Pinpoint the cell where the given text exists, returning its [x, y] midpoint coordinate. 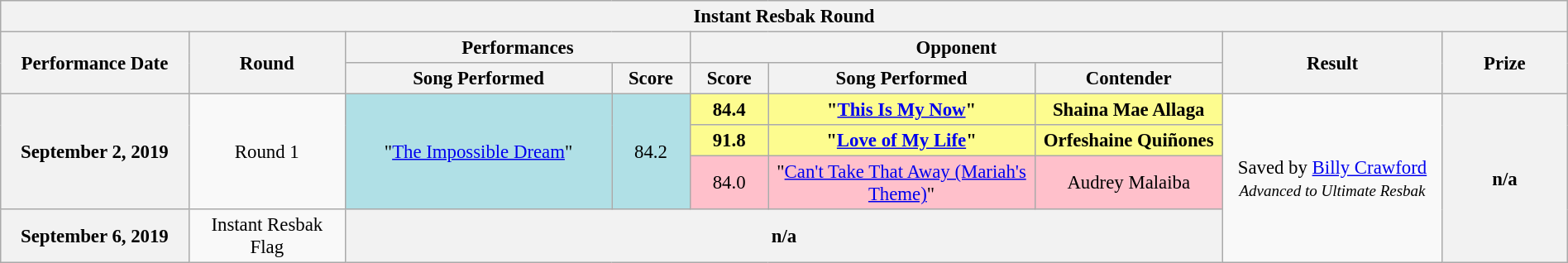
84.4 [729, 110]
Shaina Mae Allaga [1128, 110]
Prize [1505, 63]
Performance Date [94, 63]
Round [266, 63]
"Can't Take That Away (Mariah's Theme)" [901, 184]
Opponent [956, 48]
Contender [1128, 79]
84.0 [729, 184]
September 2, 2019 [94, 152]
Result [1331, 63]
91.8 [729, 141]
n/a [1505, 179]
"The Impossible Dream" [479, 152]
Instant Resbak Round [784, 17]
Saved by Billy CrawfordAdvanced to Ultimate Resbak [1331, 179]
"Love of My Life" [901, 141]
Orfeshaine Quiñones [1128, 141]
Audrey Malaiba [1128, 184]
"This Is My Now" [901, 110]
Round 1 [266, 152]
84.2 [652, 152]
Performances [518, 48]
